Detect which cell encompasses the target text, then output its [X, Y] center coordinate. 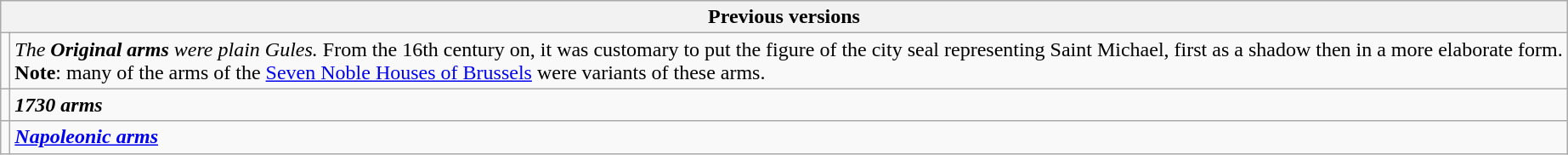
Previous versions [784, 17]
Napoleonic arms [789, 137]
1730 arms [789, 105]
